For the text-containing cell, return its midpoint in [x, y] coordinate format. 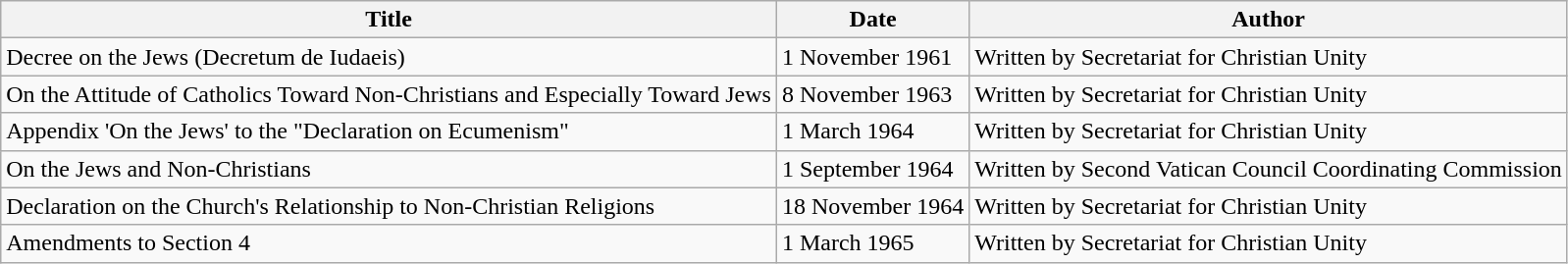
1 September 1964 [872, 169]
Date [872, 20]
On the Attitude of Catholics Toward Non-Christians and Especially Toward Jews [389, 94]
18 November 1964 [872, 206]
Author [1269, 20]
Declaration on the Church's Relationship to Non-Christian Religions [389, 206]
Decree on the Jews (Decretum de Iudaeis) [389, 57]
1 March 1964 [872, 132]
Appendix 'On the Jews' to the "Declaration on Ecumenism" [389, 132]
Written by Second Vatican Council Coordinating Commission [1269, 169]
1 November 1961 [872, 57]
Amendments to Section 4 [389, 243]
On the Jews and Non-Christians [389, 169]
1 March 1965 [872, 243]
8 November 1963 [872, 94]
Title [389, 20]
